Detect which cell encompasses the target text, then output its (X, Y) center coordinate. 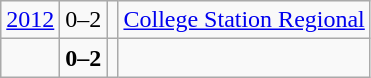
College Station Regional (244, 20)
2012 (30, 20)
